For the text-containing cell, return its midpoint in (x, y) coordinate format. 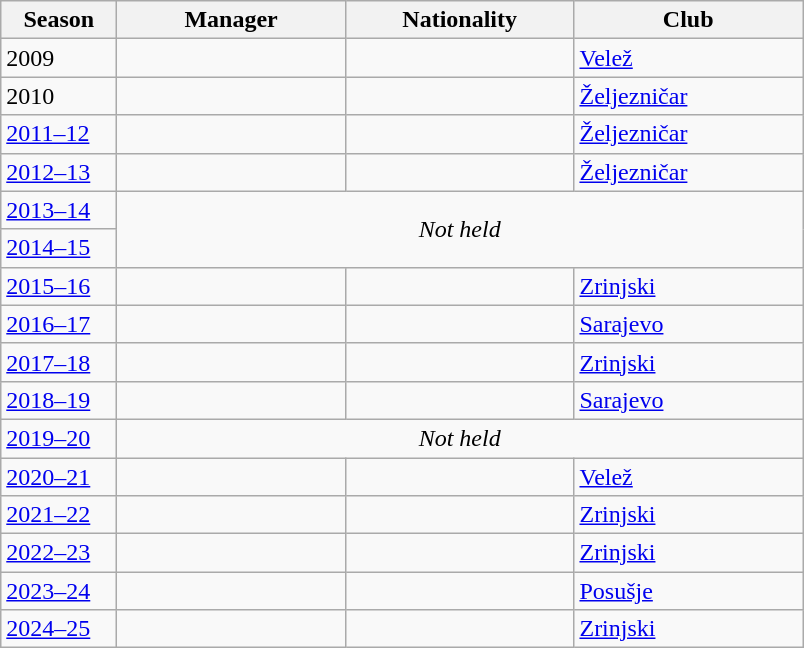
2023–24 (59, 591)
2022–23 (59, 553)
2016–17 (59, 324)
2015–16 (59, 286)
2019–20 (59, 438)
Season (59, 20)
2009 (59, 58)
2020–21 (59, 477)
2012–13 (59, 172)
2013–14 (59, 210)
2010 (59, 96)
Manager (232, 20)
Posušje (688, 591)
2024–25 (59, 629)
Club (688, 20)
2011–12 (59, 134)
2017–18 (59, 362)
2018–19 (59, 400)
Nationality (460, 20)
2021–22 (59, 515)
2014–15 (59, 248)
